Identify which cell holds the provided text, then report its [x, y] central coordinate. 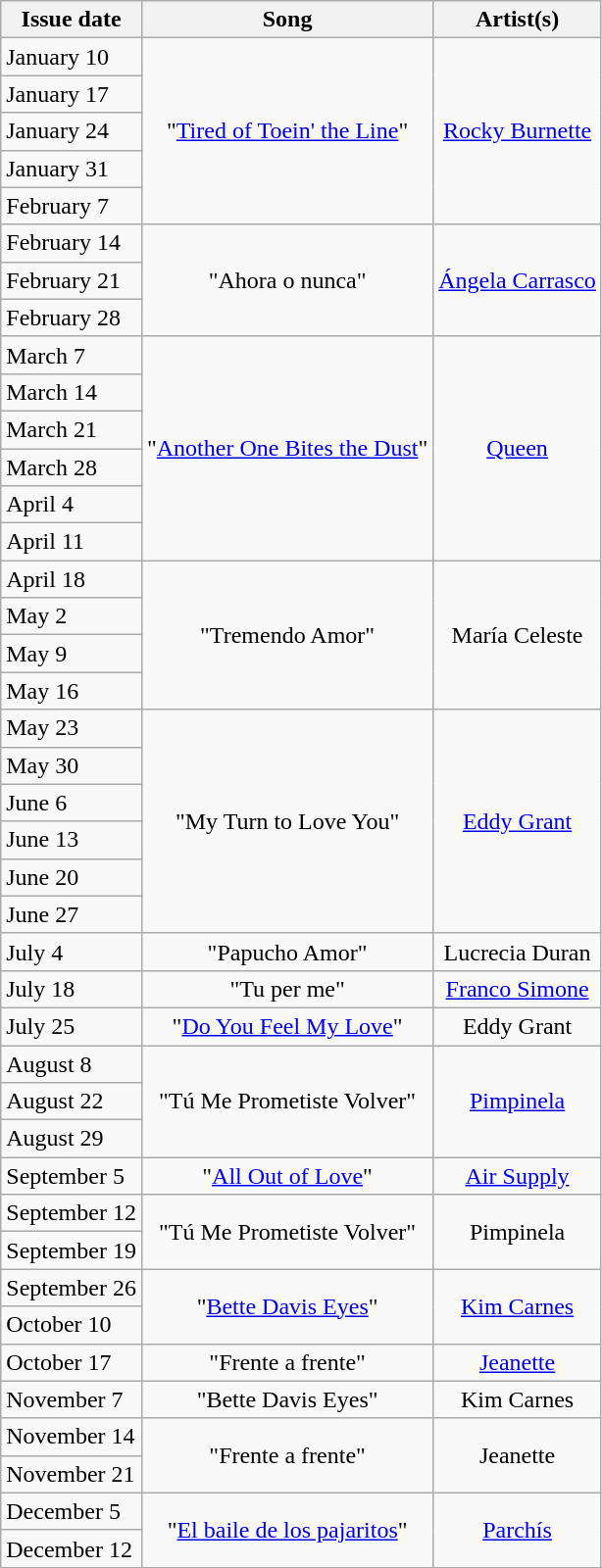
December 12 [72, 1548]
August 8 [72, 1063]
February 14 [72, 243]
November 21 [72, 1474]
January 31 [72, 169]
"Another One Bites the Dust" [286, 448]
August 22 [72, 1102]
October 17 [72, 1362]
November 7 [72, 1399]
Air Supply [518, 1176]
October 10 [72, 1325]
April 11 [72, 542]
Issue date [72, 20]
"Papucho Amor" [286, 952]
September 12 [72, 1213]
July 4 [72, 952]
February 21 [72, 280]
Franco Simone [518, 989]
January 24 [72, 131]
May 30 [72, 765]
July 25 [72, 1026]
May 16 [72, 691]
Queen [518, 448]
September 19 [72, 1250]
March 28 [72, 467]
May 9 [72, 654]
July 18 [72, 989]
"Do You Feel My Love" [286, 1026]
"Tired of Toein' the Line" [286, 131]
January 10 [72, 57]
"Tremendo Amor" [286, 635]
November 14 [72, 1437]
April 18 [72, 579]
September 5 [72, 1176]
May 2 [72, 616]
September 26 [72, 1288]
Parchís [518, 1530]
March 7 [72, 355]
February 28 [72, 318]
Ángela Carrasco [518, 280]
Artist(s) [518, 20]
June 13 [72, 840]
"My Turn to Love You" [286, 821]
February 7 [72, 206]
March 21 [72, 429]
"All Out of Love" [286, 1176]
August 29 [72, 1139]
June 27 [72, 914]
January 17 [72, 94]
May 23 [72, 728]
April 4 [72, 505]
Rocky Burnette [518, 131]
Song [286, 20]
Lucrecia Duran [518, 952]
María Celeste [518, 635]
"El baile de los pajaritos" [286, 1530]
"Ahora o nunca" [286, 280]
"Tu per me" [286, 989]
December 5 [72, 1511]
June 6 [72, 803]
March 14 [72, 392]
June 20 [72, 877]
